From the cell containing the given text, extract its center point as [X, Y] coordinate. 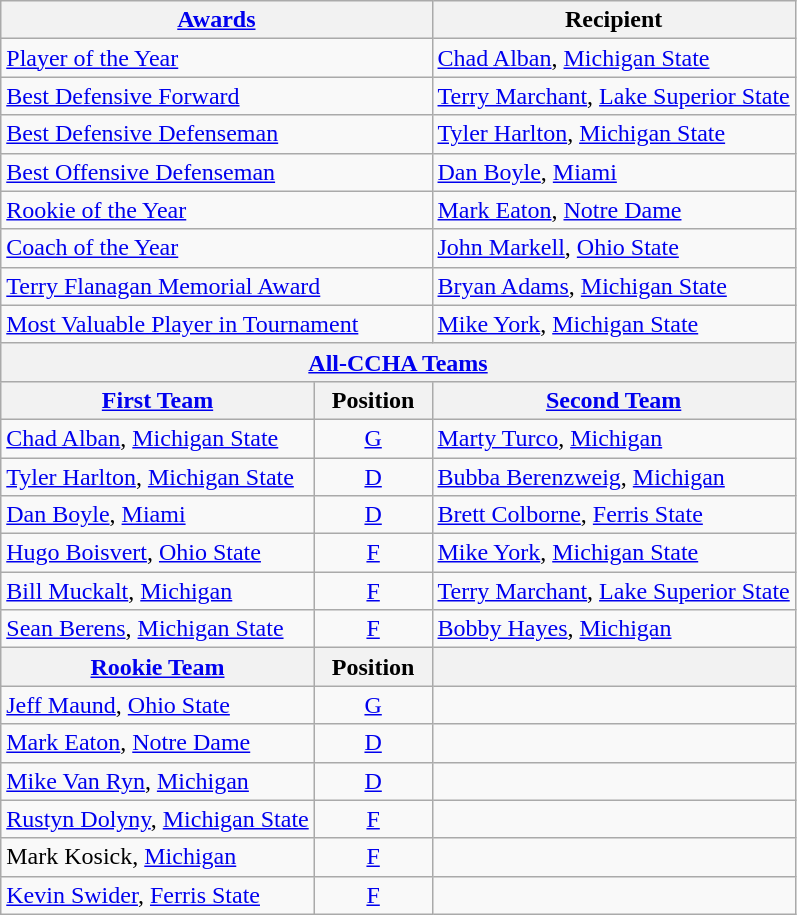
Rustyn Dolyny, Michigan State [158, 819]
Player of the Year [216, 58]
Bryan Adams, Michigan State [614, 286]
Awards [216, 20]
First Team [158, 400]
Brett Colborne, Ferris State [614, 515]
Mark Kosick, Michigan [158, 857]
Rookie of the Year [216, 210]
Coach of the Year [216, 248]
Second Team [614, 400]
Sean Berens, Michigan State [158, 629]
Hugo Boisvert, Ohio State [158, 553]
Recipient [614, 20]
Bobby Hayes, Michigan [614, 629]
Bubba Berenzweig, Michigan [614, 477]
Best Defensive Defenseman [216, 134]
Jeff Maund, Ohio State [158, 705]
All-CCHA Teams [398, 362]
Mike Van Ryn, Michigan [158, 781]
Kevin Swider, Ferris State [158, 895]
Most Valuable Player in Tournament [216, 324]
John Markell, Ohio State [614, 248]
Best Offensive Defenseman [216, 172]
Rookie Team [158, 667]
Marty Turco, Michigan [614, 438]
Terry Flanagan Memorial Award [216, 286]
Best Defensive Forward [216, 96]
Bill Muckalt, Michigan [158, 591]
